Return (X, Y) of the center of cell containing provided text 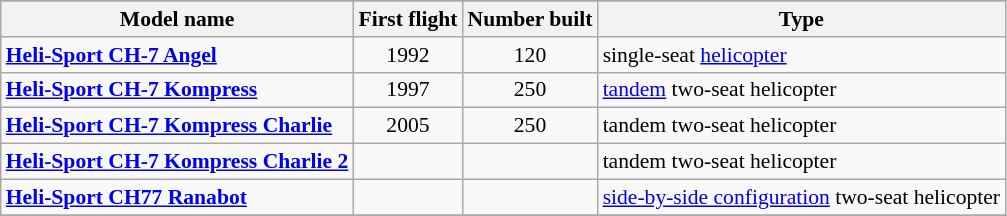
1997 (408, 90)
Heli-Sport CH-7 Kompress Charlie 2 (178, 162)
120 (530, 55)
Model name (178, 19)
2005 (408, 126)
Number built (530, 19)
Heli-Sport CH-7 Angel (178, 55)
single-seat helicopter (802, 55)
Type (802, 19)
1992 (408, 55)
Heli-Sport CH77 Ranabot (178, 197)
First flight (408, 19)
Heli-Sport CH-7 Kompress Charlie (178, 126)
Heli-Sport CH-7 Kompress (178, 90)
side-by-side configuration two-seat helicopter (802, 197)
